Capture the cell that displays the provided text and extract its (x, y) central coordinate. 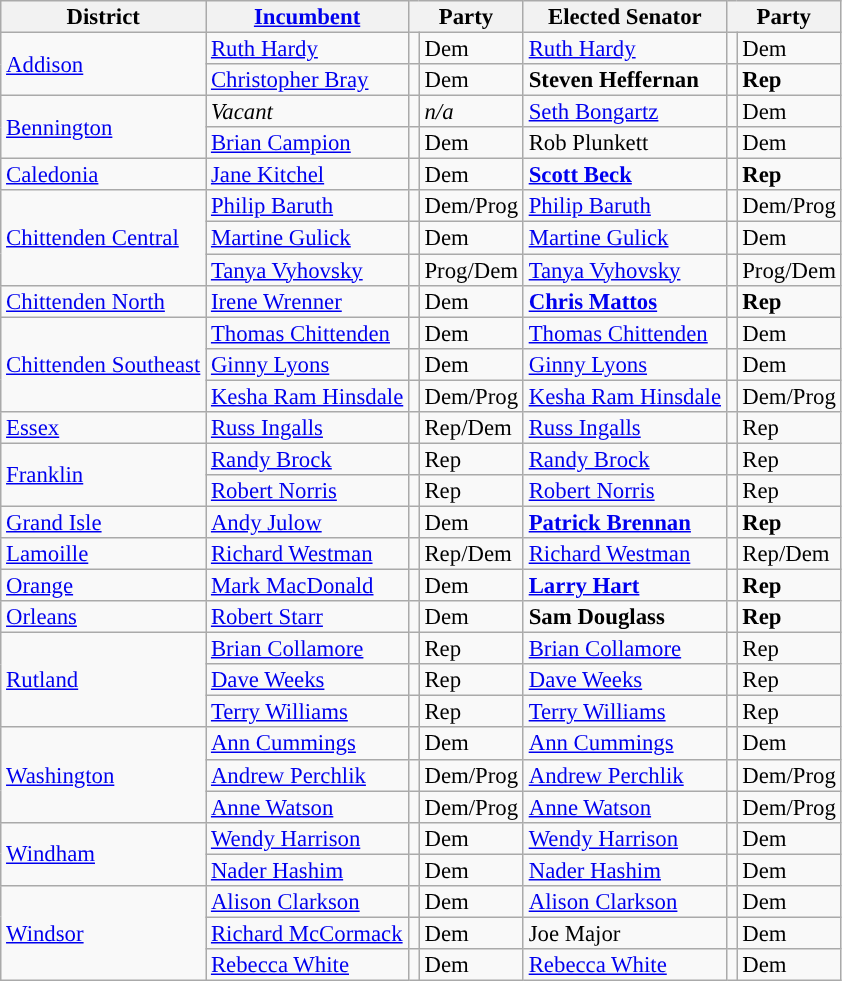
Joe Major (624, 933)
Franklin (104, 474)
Chittenden North (104, 301)
District (104, 17)
Steven Heffernan (624, 80)
Seth Bongartz (624, 112)
Christopher Bray (308, 80)
Chittenden Central (104, 238)
Caledonia (104, 175)
Addison (104, 64)
Rob Plunkett (624, 143)
Chittenden Southeast (104, 364)
Larry Hart (624, 586)
Chris Mattos (624, 301)
Essex (104, 428)
Jane Kitchel (308, 175)
Elected Senator (624, 17)
Mark MacDonald (308, 586)
Orange (104, 586)
Robert Starr (308, 617)
Scott Beck (624, 175)
Windsor (104, 934)
Richard McCormack (308, 933)
Sam Douglass (624, 617)
Windham (104, 854)
Incumbent (308, 17)
Grand Isle (104, 522)
Andy Julow (308, 522)
Washington (104, 776)
Patrick Brennan (624, 522)
Irene Wrenner (308, 301)
Bennington (104, 128)
Orleans (104, 617)
n/a (471, 112)
Rutland (104, 680)
Vacant (308, 112)
Brian Campion (308, 143)
Lamoille (104, 554)
